Search for the cell housing the specified text and yield its [X, Y] center coordinate. 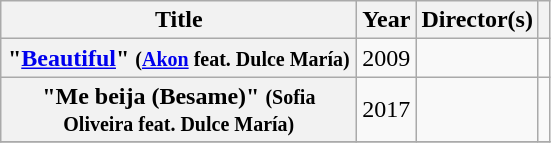
"Me beija (Besame)" (Sofia Oliveira feat. Dulce María) [179, 110]
Title [179, 20]
2009 [386, 58]
"Beautiful" (Akon feat. Dulce María) [179, 58]
Year [386, 20]
Director(s) [478, 20]
2017 [386, 110]
